Provide the (x, y) coordinate of the cell's center where the given text is located.  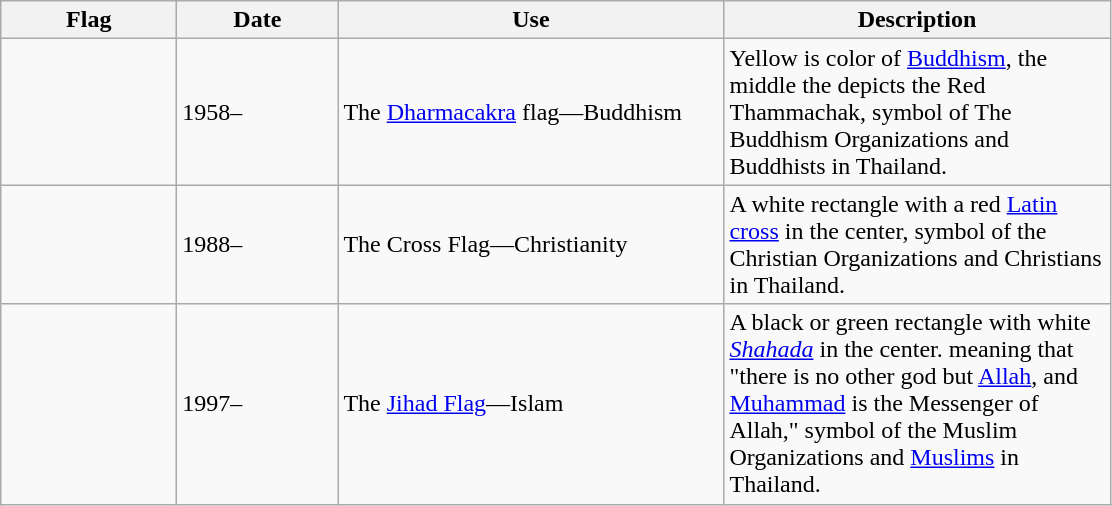
Date (258, 20)
1988– (258, 244)
Use (531, 20)
1958– (258, 112)
Flag (89, 20)
The Jihad Flag—Islam (531, 404)
1997– (258, 404)
The Dharmacakra flag—Buddhism (531, 112)
Description (917, 20)
Yellow is color of Buddhism, the middle the depicts the Red Thammachak, symbol of The Buddhism Organizations and Buddhists in Thailand. (917, 112)
The Cross Flag—Christianity (531, 244)
A white rectangle with a red Latin cross in the center, symbol of the Christian Organizations and Christians in Thailand. (917, 244)
